Detect which cell encompasses the target text, then output its (x, y) center coordinate. 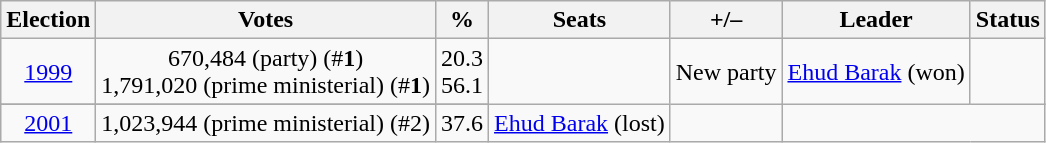
20.356.1 (462, 72)
1,023,944 (prime ministerial) (#2) (266, 123)
Leader (876, 20)
+/– (726, 20)
2001 (48, 123)
1999 (48, 72)
% (462, 20)
Votes (266, 20)
Seats (580, 20)
670,484 (party) (#1)1,791,020 (prime ministerial) (#1) (266, 72)
Election (48, 20)
Ehud Barak (won) (876, 72)
New party (726, 72)
Ehud Barak (lost) (580, 123)
Status (1008, 20)
37.6 (462, 123)
